Detect which cell encompasses the target text, then output its (X, Y) center coordinate. 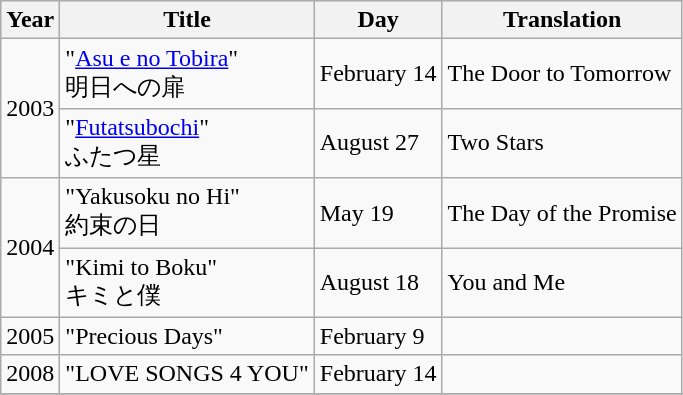
2005 (30, 336)
"LOVE SONGS 4 YOU" (187, 374)
"Asu e no Tobira"明日への扉 (187, 74)
"Yakusoku no Hi"約束の日 (187, 213)
May 19 (378, 213)
2003 (30, 108)
"Futatsubochi"ふたつ星 (187, 143)
"Precious Days" (187, 336)
Two Stars (562, 143)
The Day of the Promise (562, 213)
Translation (562, 20)
August 18 (378, 283)
2008 (30, 374)
February 9 (378, 336)
Day (378, 20)
Year (30, 20)
"Kimi to Boku"キミと僕 (187, 283)
August 27 (378, 143)
Title (187, 20)
The Door to Tomorrow (562, 74)
You and Me (562, 283)
2004 (30, 248)
